Identify which cell holds the provided text, then report its [X, Y] central coordinate. 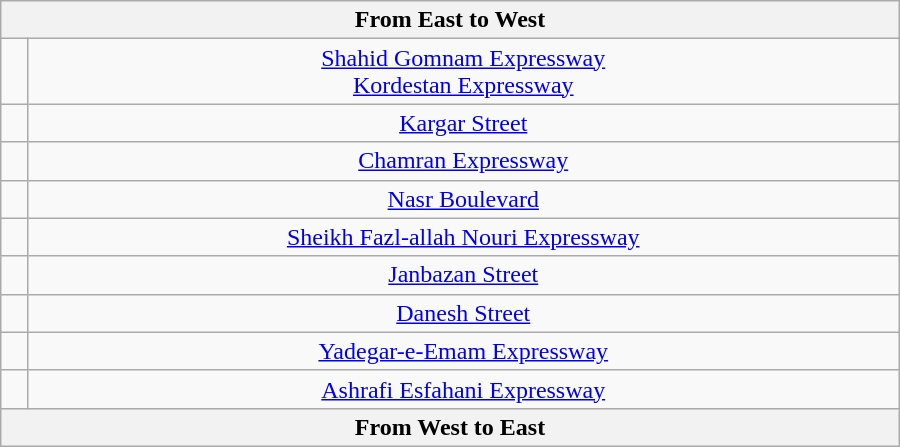
Shahid Gomnam Expressway Kordestan Expressway [463, 72]
Kargar Street [463, 123]
Janbazan Street [463, 275]
Chamran Expressway [463, 161]
Nasr Boulevard [463, 199]
Ashrafi Esfahani Expressway [463, 389]
From West to East [450, 427]
Danesh Street [463, 313]
Yadegar-e-Emam Expressway [463, 351]
Sheikh Fazl-allah Nouri Expressway [463, 237]
From East to West [450, 20]
